From the cell containing the given text, extract its center point as (x, y) coordinate. 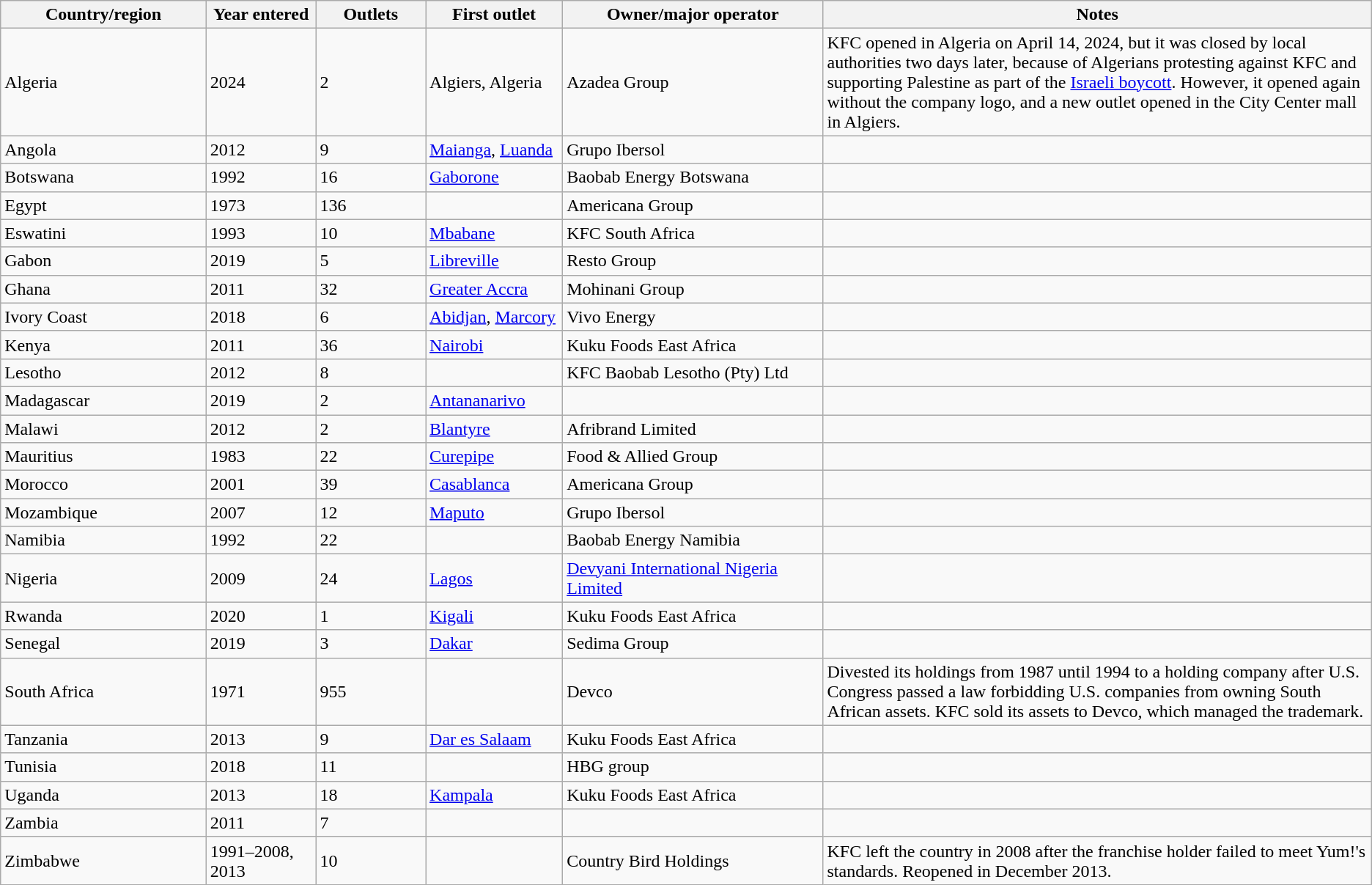
Algeria (104, 82)
Morocco (104, 485)
Lagos (494, 578)
Owner/major operator (693, 15)
Year entered (261, 15)
Outlets (371, 15)
Maputo (494, 513)
Devyani International Nigeria Limited (693, 578)
12 (371, 513)
1991–2008, 2013 (261, 861)
Botswana (104, 177)
Madagascar (104, 400)
8 (371, 372)
Kenya (104, 345)
Baobab Energy Botswana (693, 177)
Libreville (494, 261)
Country/region (104, 15)
Notes (1097, 15)
Mbabane (494, 233)
Devco (693, 691)
HBG group (693, 767)
2024 (261, 82)
Dakar (494, 644)
Dar es Salaam (494, 739)
Tanzania (104, 739)
Antananarivo (494, 400)
39 (371, 485)
Afribrand Limited (693, 429)
Namibia (104, 540)
KFC Baobab Lesotho (Pty) Ltd (693, 372)
Mozambique (104, 513)
Kampala (494, 795)
Food & Allied Group (693, 457)
36 (371, 345)
136 (371, 205)
Angola (104, 150)
KFC left the country in 2008 after the franchise holder failed to meet Yum!'s standards. Reopened in December 2013. (1097, 861)
2009 (261, 578)
24 (371, 578)
Resto Group (693, 261)
Tunisia (104, 767)
Mauritius (104, 457)
Nairobi (494, 345)
KFC South Africa (693, 233)
18 (371, 795)
Casablanca (494, 485)
1971 (261, 691)
11 (371, 767)
Azadea Group (693, 82)
Kigali (494, 616)
1973 (261, 205)
Sedima Group (693, 644)
2020 (261, 616)
Senegal (104, 644)
2007 (261, 513)
Gabon (104, 261)
Algiers, Algeria (494, 82)
3 (371, 644)
Greater Accra (494, 289)
Malawi (104, 429)
1983 (261, 457)
Ivory Coast (104, 317)
6 (371, 317)
16 (371, 177)
Maianga, Luanda (494, 150)
Vivo Energy (693, 317)
Egypt (104, 205)
South Africa (104, 691)
1993 (261, 233)
7 (371, 823)
Blantyre (494, 429)
Eswatini (104, 233)
Rwanda (104, 616)
Uganda (104, 795)
32 (371, 289)
Zimbabwe (104, 861)
Zambia (104, 823)
Country Bird Holdings (693, 861)
955 (371, 691)
First outlet (494, 15)
2001 (261, 485)
5 (371, 261)
Curepipe (494, 457)
Gaborone (494, 177)
Baobab Energy Namibia (693, 540)
Nigeria (104, 578)
Abidjan, Marcory (494, 317)
Mohinani Group (693, 289)
Lesotho (104, 372)
Ghana (104, 289)
1 (371, 616)
